Determine the (X, Y) coordinate at the center of the cell enclosing the given text.  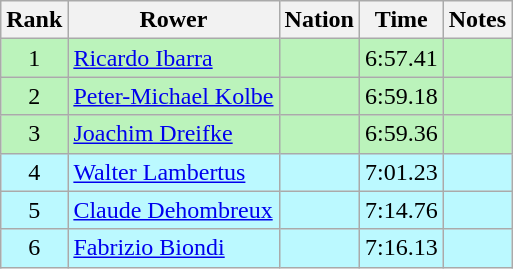
6 (34, 248)
Peter-Michael Kolbe (174, 96)
7:01.23 (401, 172)
6:59.18 (401, 96)
Rank (34, 20)
Ricardo Ibarra (174, 58)
Joachim Dreifke (174, 134)
7:16.13 (401, 248)
4 (34, 172)
3 (34, 134)
Time (401, 20)
Walter Lambertus (174, 172)
Notes (477, 20)
1 (34, 58)
Rower (174, 20)
Fabrizio Biondi (174, 248)
6:59.36 (401, 134)
2 (34, 96)
7:14.76 (401, 210)
Claude Dehombreux (174, 210)
5 (34, 210)
6:57.41 (401, 58)
Nation (319, 20)
